Find where the given text appears and provide that cell's center as (x, y) coordinate. 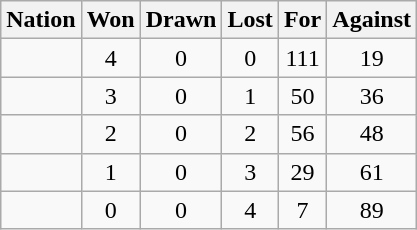
89 (372, 210)
For (302, 20)
Nation (41, 20)
Against (372, 20)
50 (302, 96)
Lost (250, 20)
Won (110, 20)
19 (372, 58)
29 (302, 172)
56 (302, 134)
Drawn (181, 20)
111 (302, 58)
7 (302, 210)
61 (372, 172)
36 (372, 96)
48 (372, 134)
